From the cell containing the given text, extract its center point as [x, y] coordinate. 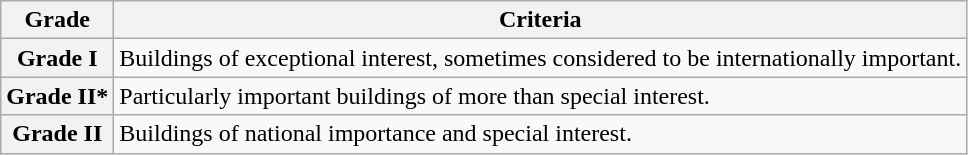
Criteria [540, 20]
Grade II* [58, 96]
Grade [58, 20]
Buildings of national importance and special interest. [540, 134]
Grade II [58, 134]
Buildings of exceptional interest, sometimes considered to be internationally important. [540, 58]
Particularly important buildings of more than special interest. [540, 96]
Grade I [58, 58]
